Determine the (X, Y) coordinate at the center of the cell enclosing the given text.  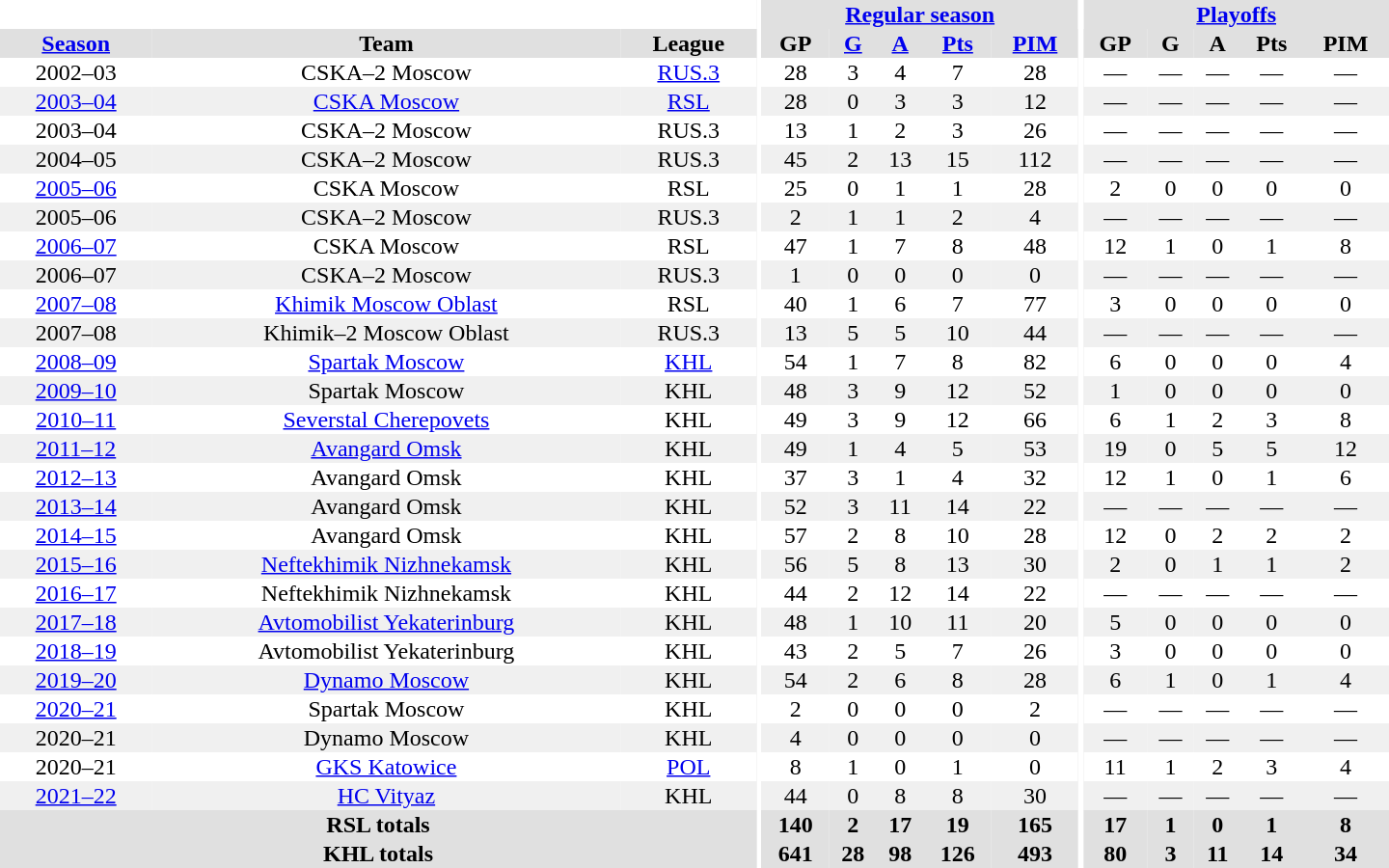
2021–22 (75, 796)
League (689, 43)
112 (1035, 159)
57 (795, 535)
Khimik Moscow Oblast (386, 304)
Regular season (919, 14)
2013–14 (75, 506)
2017–18 (75, 622)
GKS Katowice (386, 767)
2004–05 (75, 159)
2009–10 (75, 391)
493 (1035, 854)
25 (795, 188)
2018–19 (75, 651)
37 (795, 477)
2019–20 (75, 680)
Team (386, 43)
98 (901, 854)
77 (1035, 304)
2008–09 (75, 362)
2014–15 (75, 535)
47 (795, 246)
641 (795, 854)
32 (1035, 477)
KHL totals (378, 854)
140 (795, 825)
66 (1035, 420)
45 (795, 159)
2011–12 (75, 448)
80 (1115, 854)
Severstal Cherepovets (386, 420)
POL (689, 767)
40 (795, 304)
15 (959, 159)
HC Vityaz (386, 796)
Season (75, 43)
56 (795, 564)
RSL totals (378, 825)
2012–13 (75, 477)
82 (1035, 362)
34 (1346, 854)
2016–17 (75, 593)
20 (1035, 622)
126 (959, 854)
53 (1035, 448)
2002–03 (75, 72)
2015–16 (75, 564)
43 (795, 651)
Khimik–2 Moscow Oblast (386, 333)
Playoffs (1237, 14)
2010–11 (75, 420)
165 (1035, 825)
